From the cell containing the given text, extract its center point as [X, Y] coordinate. 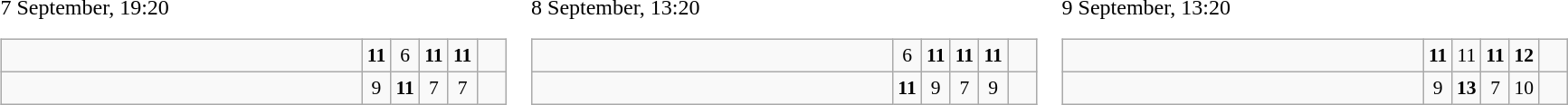
10 [1524, 88]
13 [1467, 88]
12 [1524, 56]
